Return the (X, Y) coordinate for the center point of the cell that contains the specified text.  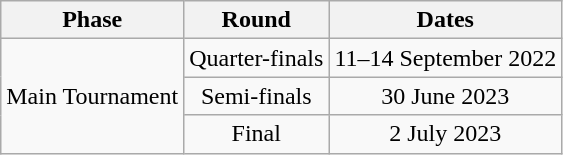
2 July 2023 (446, 134)
Main Tournament (92, 96)
Semi-finals (256, 96)
Round (256, 20)
Quarter-finals (256, 58)
30 June 2023 (446, 96)
Phase (92, 20)
Dates (446, 20)
Final (256, 134)
11–14 September 2022 (446, 58)
